Find where the given text appears and provide that cell's center as (X, Y) coordinate. 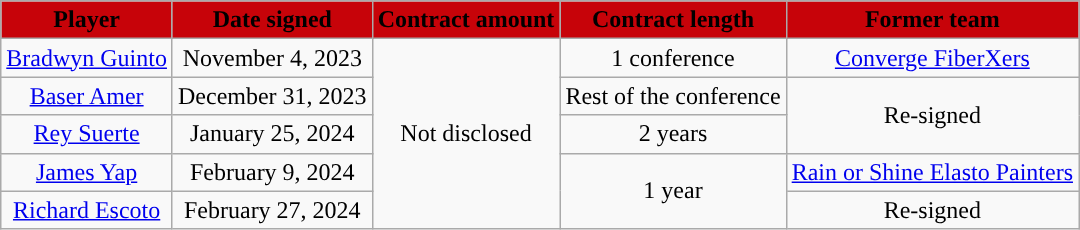
November 4, 2023 (272, 58)
Former team (932, 20)
Not disclosed (466, 134)
December 31, 2023 (272, 96)
Rain or Shine Elasto Painters (932, 172)
Bradwyn Guinto (87, 58)
Rest of the conference (673, 96)
Rey Suerte (87, 134)
Baser Amer (87, 96)
Converge FiberXers (932, 58)
2 years (673, 134)
February 27, 2024 (272, 210)
Contract length (673, 20)
1 conference (673, 58)
Richard Escoto (87, 210)
Contract amount (466, 20)
Date signed (272, 20)
February 9, 2024 (272, 172)
January 25, 2024 (272, 134)
Player (87, 20)
1 year (673, 191)
James Yap (87, 172)
